Locate the cell with the specified text and output its [X, Y] center coordinate. 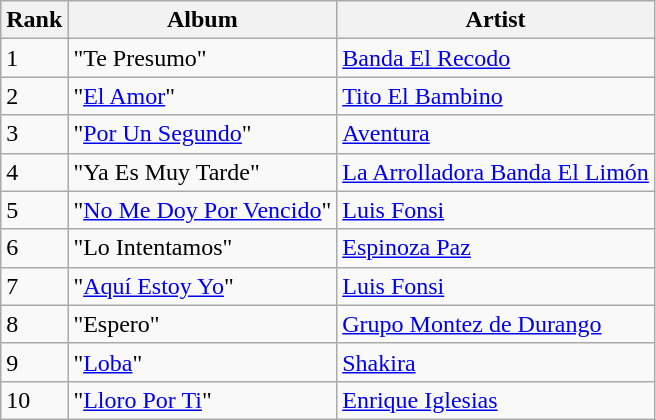
"Espero" [202, 324]
1 [34, 58]
Banda El Recodo [496, 58]
"Por Un Segundo" [202, 134]
"Loba" [202, 362]
Rank [34, 20]
Aventura [496, 134]
Shakira [496, 362]
6 [34, 248]
"Aquí Estoy Yo" [202, 286]
"Ya Es Muy Tarde" [202, 172]
Enrique Iglesias [496, 400]
"No Me Doy Por Vencido" [202, 210]
"Lloro Por Ti" [202, 400]
La Arrolladora Banda El Limón [496, 172]
5 [34, 210]
9 [34, 362]
"Lo Intentamos" [202, 248]
4 [34, 172]
8 [34, 324]
Artist [496, 20]
7 [34, 286]
Album [202, 20]
"El Amor" [202, 96]
2 [34, 96]
Grupo Montez de Durango [496, 324]
10 [34, 400]
3 [34, 134]
Tito El Bambino [496, 96]
Espinoza Paz [496, 248]
"Te Presumo" [202, 58]
